Output the (x, y) coordinate of the center of the cell containing the given text.  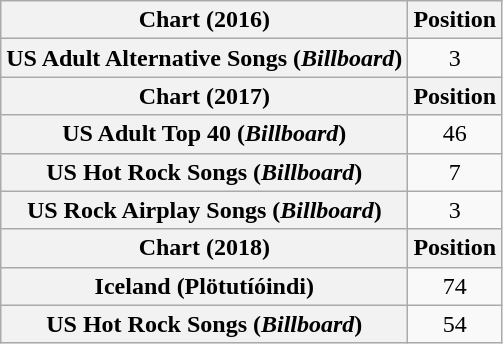
US Adult Top 40 (Billboard) (204, 134)
US Adult Alternative Songs (Billboard) (204, 58)
Chart (2016) (204, 20)
54 (455, 324)
7 (455, 172)
US Rock Airplay Songs (Billboard) (204, 210)
Chart (2017) (204, 96)
Iceland (Plötutíóindi) (204, 286)
46 (455, 134)
74 (455, 286)
Chart (2018) (204, 248)
